From the cell containing the given text, extract its center point as (X, Y) coordinate. 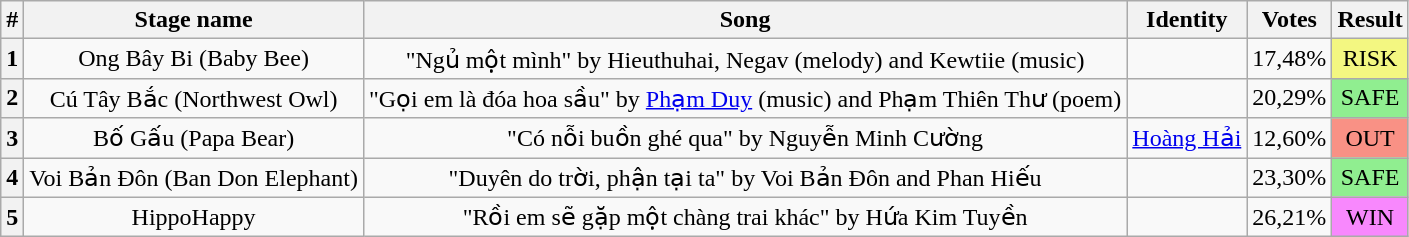
RISK (1370, 59)
Stage name (194, 20)
HippoHappy (194, 217)
"Duyên do trời, phận tại ta" by Voi Bản Đôn and Phan Hiếu (744, 178)
4 (12, 178)
Cú Tây Bắc (Northwest Owl) (194, 98)
"Gọi em là đóa hoa sầu" by Phạm Duy (music) and Phạm Thiên Thư (poem) (744, 98)
"Ngủ một mình" by Hieuthuhai, Negav (melody) and Kewtiie (music) (744, 59)
26,21% (1290, 217)
Voi Bản Đôn (Ban Don Elephant) (194, 178)
Identity (1187, 20)
23,30% (1290, 178)
# (12, 20)
Song (744, 20)
1 (12, 59)
"Rồi em sẽ gặp một chàng trai khác" by Hứa Kim Tuyền (744, 217)
Hoàng Hải (1187, 138)
3 (12, 138)
5 (12, 217)
WIN (1370, 217)
Votes (1290, 20)
20,29% (1290, 98)
2 (12, 98)
Result (1370, 20)
12,60% (1290, 138)
17,48% (1290, 59)
Ong Bây Bi (Baby Bee) (194, 59)
"Có nỗi buồn ghé qua" by Nguyễn Minh Cường (744, 138)
OUT (1370, 138)
Bố Gấu (Papa Bear) (194, 138)
